For the text-containing cell, return its midpoint in [X, Y] coordinate format. 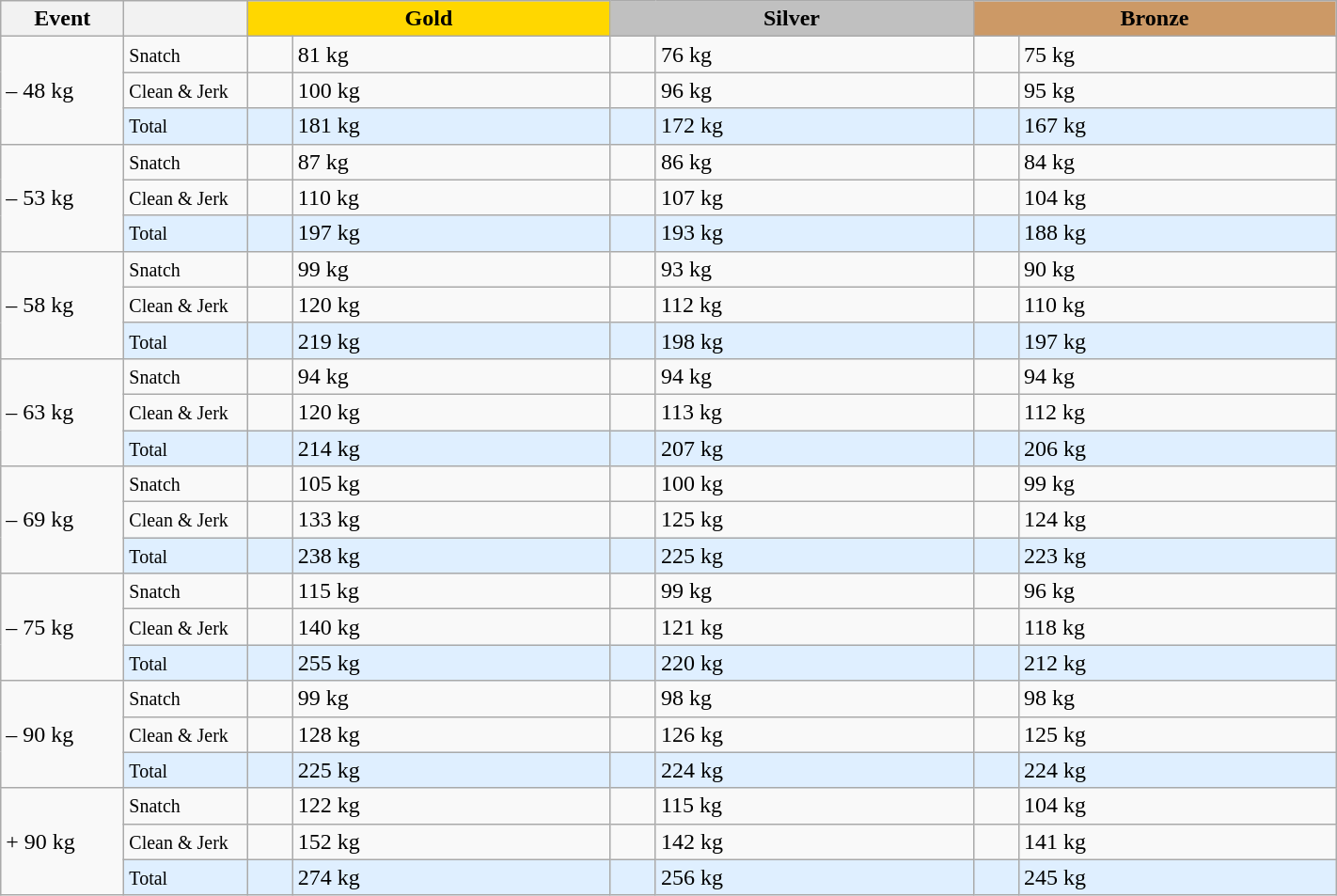
255 kg [451, 663]
256 kg [814, 877]
223 kg [1177, 556]
76 kg [814, 55]
167 kg [1177, 126]
206 kg [1177, 448]
133 kg [451, 520]
81 kg [451, 55]
220 kg [814, 663]
142 kg [814, 841]
93 kg [814, 269]
124 kg [1177, 520]
214 kg [451, 448]
198 kg [814, 340]
140 kg [451, 627]
105 kg [451, 484]
Silver [792, 19]
+ 90 kg [62, 841]
245 kg [1177, 877]
118 kg [1177, 627]
113 kg [814, 412]
87 kg [451, 162]
141 kg [1177, 841]
219 kg [451, 340]
238 kg [451, 556]
Event [62, 19]
188 kg [1177, 233]
– 69 kg [62, 520]
274 kg [451, 877]
152 kg [451, 841]
193 kg [814, 233]
75 kg [1177, 55]
– 53 kg [62, 197]
– 90 kg [62, 734]
128 kg [451, 734]
84 kg [1177, 162]
95 kg [1177, 90]
207 kg [814, 448]
126 kg [814, 734]
86 kg [814, 162]
– 63 kg [62, 412]
212 kg [1177, 663]
121 kg [814, 627]
107 kg [814, 197]
– 75 kg [62, 627]
90 kg [1177, 269]
181 kg [451, 126]
122 kg [451, 806]
172 kg [814, 126]
– 48 kg [62, 90]
– 58 kg [62, 305]
Gold [429, 19]
Bronze [1155, 19]
